Extract the (x, y) coordinate from the center of the cell holding the provided text.  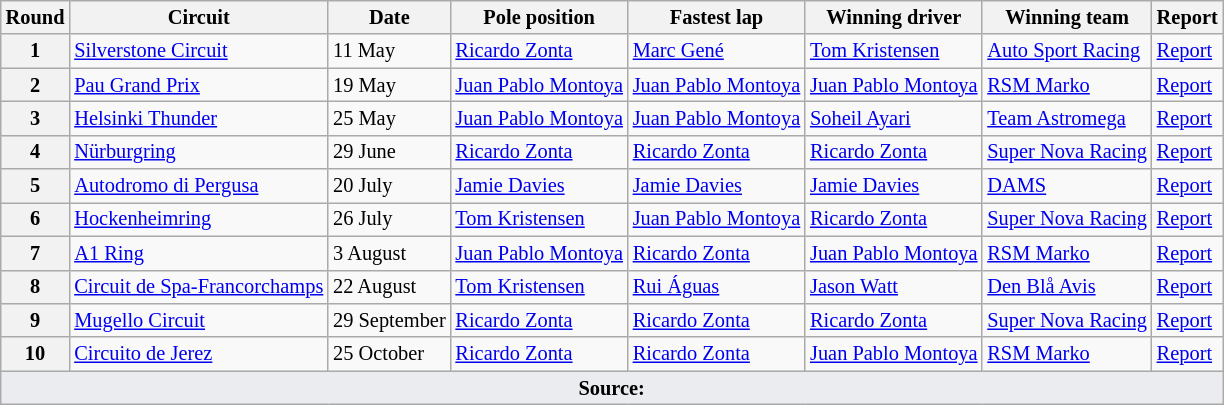
Pole position (540, 17)
6 (36, 219)
10 (36, 354)
Pau Grand Prix (198, 85)
Soheil Ayari (894, 118)
Source: (612, 388)
Circuito de Jerez (198, 354)
25 October (389, 354)
Hockenheimring (198, 219)
1 (36, 51)
Circuit (198, 17)
Rui Águas (716, 287)
25 May (389, 118)
11 May (389, 51)
4 (36, 152)
3 August (389, 253)
Date (389, 17)
19 May (389, 85)
Jason Watt (894, 287)
29 September (389, 320)
Fastest lap (716, 17)
22 August (389, 287)
29 June (389, 152)
Nürburgring (198, 152)
3 (36, 118)
Team Astromega (1066, 118)
Winning driver (894, 17)
Helsinki Thunder (198, 118)
Marc Gené (716, 51)
7 (36, 253)
Mugello Circuit (198, 320)
5 (36, 186)
9 (36, 320)
Den Blå Avis (1066, 287)
26 July (389, 219)
Silverstone Circuit (198, 51)
Round (36, 17)
Winning team (1066, 17)
8 (36, 287)
Auto Sport Racing (1066, 51)
Autodromo di Pergusa (198, 186)
20 July (389, 186)
Circuit de Spa-Francorchamps (198, 287)
DAMS (1066, 186)
2 (36, 85)
A1 Ring (198, 253)
